Output the [x, y] coordinate of the center of the cell containing the given text.  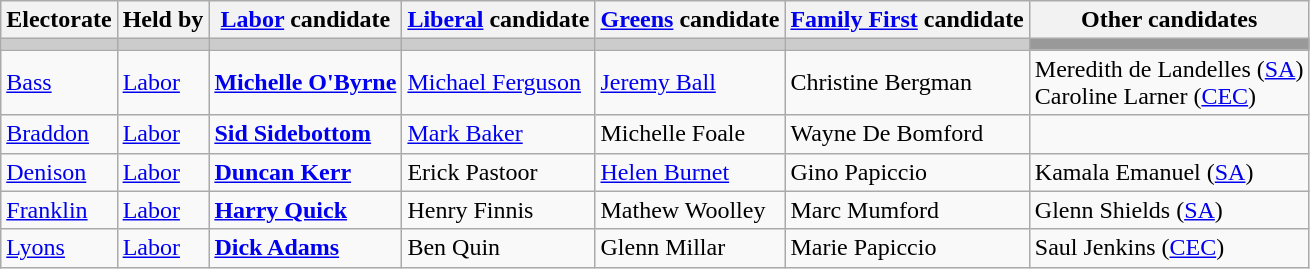
Michael Ferguson [498, 82]
Glenn Shields (SA) [1169, 210]
Henry Finnis [498, 210]
Greens candidate [690, 20]
Harry Quick [306, 210]
Mark Baker [498, 134]
Liberal candidate [498, 20]
Jeremy Ball [690, 82]
Michelle Foale [690, 134]
Wayne De Bomford [907, 134]
Saul Jenkins (CEC) [1169, 248]
Glenn Millar [690, 248]
Family First candidate [907, 20]
Electorate [59, 20]
Michelle O'Byrne [306, 82]
Dick Adams [306, 248]
Braddon [59, 134]
Erick Pastoor [498, 172]
Sid Sidebottom [306, 134]
Gino Papiccio [907, 172]
Other candidates [1169, 20]
Kamala Emanuel (SA) [1169, 172]
Christine Bergman [907, 82]
Labor candidate [306, 20]
Mathew Woolley [690, 210]
Helen Burnet [690, 172]
Lyons [59, 248]
Marc Mumford [907, 210]
Franklin [59, 210]
Duncan Kerr [306, 172]
Denison [59, 172]
Meredith de Landelles (SA)Caroline Larner (CEC) [1169, 82]
Ben Quin [498, 248]
Held by [163, 20]
Bass [59, 82]
Marie Papiccio [907, 248]
